Find where the given text appears and provide that cell's center as [X, Y] coordinate. 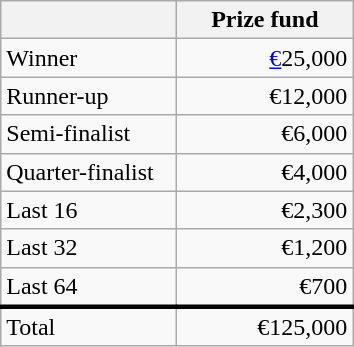
Last 64 [89, 287]
Runner-up [89, 96]
€700 [265, 287]
Last 32 [89, 248]
Total [89, 327]
Semi-finalist [89, 134]
€2,300 [265, 210]
€25,000 [265, 58]
Last 16 [89, 210]
Winner [89, 58]
€6,000 [265, 134]
Quarter-finalist [89, 172]
€1,200 [265, 248]
€125,000 [265, 327]
€12,000 [265, 96]
Prize fund [265, 20]
€4,000 [265, 172]
